Find where the given text appears and provide that cell's center as (x, y) coordinate. 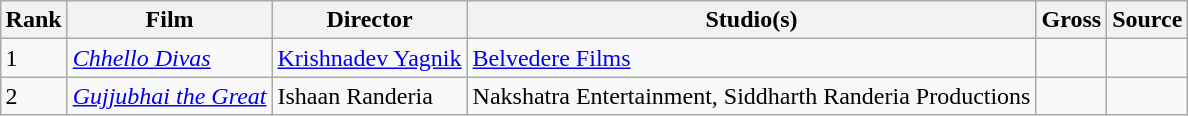
Gross (1072, 20)
Rank (34, 20)
Source (1148, 20)
Film (170, 20)
2 (34, 96)
Belvedere Films (752, 58)
1 (34, 58)
Nakshatra Entertainment, Siddharth Randeria Productions (752, 96)
Director (370, 20)
Ishaan Randeria (370, 96)
Studio(s) (752, 20)
Krishnadev Yagnik (370, 58)
Chhello Divas (170, 58)
Gujjubhai the Great (170, 96)
